Pinpoint the cell where the given text exists, returning its [X, Y] midpoint coordinate. 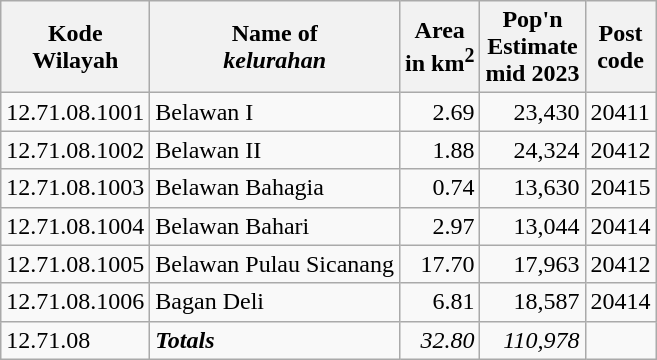
17.70 [439, 264]
Belawan II [275, 150]
Belawan Pulau Sicanang [275, 264]
110,978 [532, 340]
Bagan Deli [275, 302]
12.71.08.1001 [76, 112]
Belawan Bahari [275, 226]
13,044 [532, 226]
20411 [620, 112]
12.71.08.1006 [76, 302]
20415 [620, 188]
Postcode [620, 47]
12.71.08.1002 [76, 150]
2.69 [439, 112]
Area in km2 [439, 47]
18,587 [532, 302]
2.97 [439, 226]
Pop'nEstimatemid 2023 [532, 47]
Name of kelurahan [275, 47]
12.71.08.1005 [76, 264]
23,430 [532, 112]
Belawan Bahagia [275, 188]
0.74 [439, 188]
12.71.08.1004 [76, 226]
12.71.08 [76, 340]
6.81 [439, 302]
13,630 [532, 188]
12.71.08.1003 [76, 188]
1.88 [439, 150]
Totals [275, 340]
KodeWilayah [76, 47]
Belawan I [275, 112]
32.80 [439, 340]
24,324 [532, 150]
17,963 [532, 264]
